Output the [x, y] coordinate of the center of the cell containing the given text.  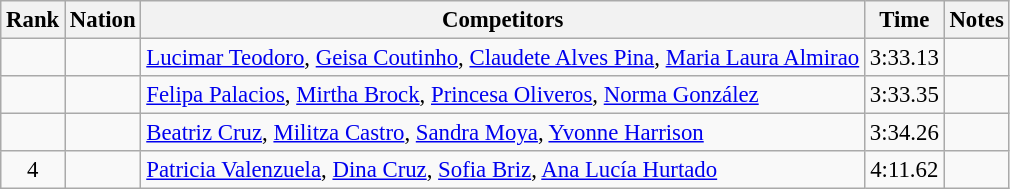
3:33.13 [904, 58]
4 [33, 170]
Patricia Valenzuela, Dina Cruz, Sofia Briz, Ana Lucía Hurtado [503, 170]
4:11.62 [904, 170]
Beatriz Cruz, Militza Castro, Sandra Moya, Yvonne Harrison [503, 133]
Nation [103, 20]
Time [904, 20]
3:33.35 [904, 95]
Notes [976, 20]
Felipa Palacios, Mirtha Brock, Princesa Oliveros, Norma González [503, 95]
Lucimar Teodoro, Geisa Coutinho, Claudete Alves Pina, Maria Laura Almirao [503, 58]
Competitors [503, 20]
3:34.26 [904, 133]
Rank [33, 20]
